From the cell containing the given text, extract its center point as [x, y] coordinate. 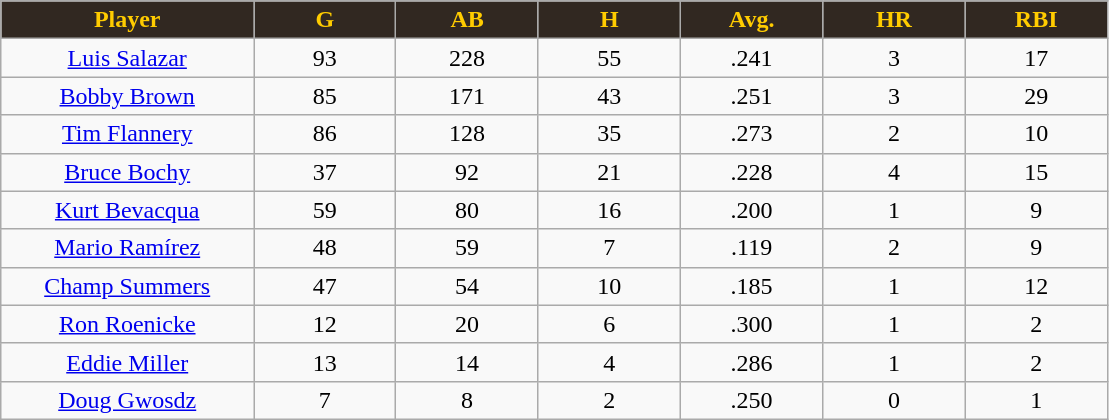
.185 [751, 286]
H [609, 20]
AB [467, 20]
171 [467, 96]
Ron Roenicke [128, 324]
Luis Salazar [128, 58]
80 [467, 210]
92 [467, 172]
Player [128, 20]
.286 [751, 362]
0 [894, 400]
17 [1036, 58]
6 [609, 324]
.250 [751, 400]
93 [325, 58]
Tim Flannery [128, 134]
.251 [751, 96]
.228 [751, 172]
37 [325, 172]
Bobby Brown [128, 96]
Bruce Bochy [128, 172]
35 [609, 134]
228 [467, 58]
.241 [751, 58]
Avg. [751, 20]
.200 [751, 210]
14 [467, 362]
20 [467, 324]
48 [325, 248]
.300 [751, 324]
Doug Gwosdz [128, 400]
RBI [1036, 20]
85 [325, 96]
Kurt Bevacqua [128, 210]
Eddie Miller [128, 362]
.273 [751, 134]
.119 [751, 248]
13 [325, 362]
86 [325, 134]
G [325, 20]
21 [609, 172]
Mario Ramírez [128, 248]
55 [609, 58]
16 [609, 210]
43 [609, 96]
47 [325, 286]
HR [894, 20]
54 [467, 286]
15 [1036, 172]
29 [1036, 96]
Champ Summers [128, 286]
8 [467, 400]
128 [467, 134]
